Scan for the cell matching the given text and deliver its (X, Y) coordinate at center. 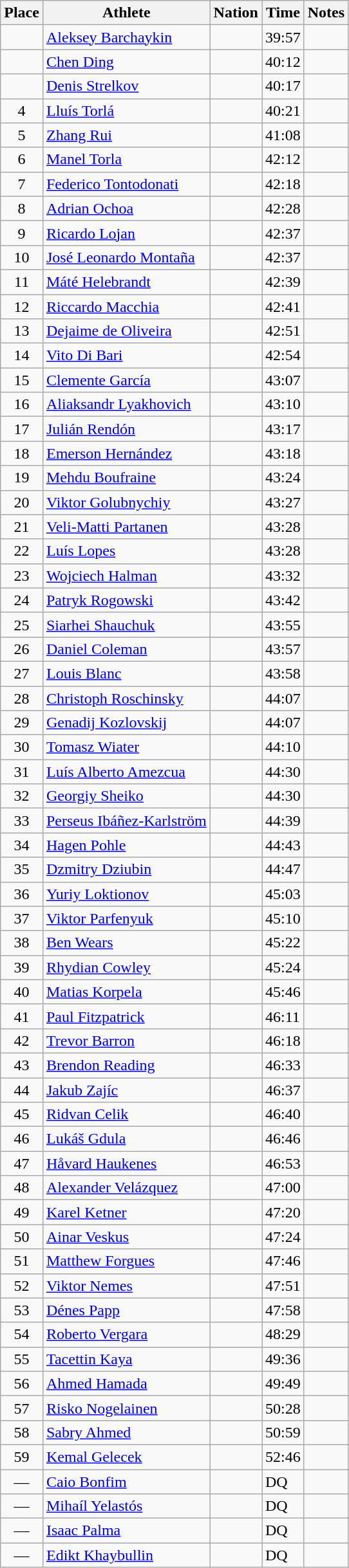
43:55 (283, 624)
Ahmed Hamada (126, 1383)
Nation (236, 13)
10 (22, 257)
47:24 (283, 1237)
Roberto Vergara (126, 1335)
Sabry Ahmed (126, 1432)
Matthew Forgues (126, 1261)
24 (22, 600)
Genadij Kozlovskij (126, 723)
Karel Ketner (126, 1212)
Paul Fitzpatrick (126, 1016)
45 (22, 1115)
46:18 (283, 1041)
Georgiy Sheiko (126, 796)
Brendon Reading (126, 1065)
Alexander Velázquez (126, 1188)
42:39 (283, 282)
58 (22, 1432)
44:39 (283, 821)
Dejaime de Oliveira (126, 331)
46 (22, 1139)
57 (22, 1408)
44:10 (283, 747)
46:11 (283, 1016)
Ben Wears (126, 943)
Jakub Zajíc (126, 1090)
44:47 (283, 870)
47:20 (283, 1212)
Viktor Parfenyuk (126, 918)
47:58 (283, 1310)
45:24 (283, 967)
59 (22, 1457)
41:08 (283, 135)
42:41 (283, 307)
Aleksey Barchaykin (126, 37)
39:57 (283, 37)
16 (22, 405)
Riccardo Macchia (126, 307)
44 (22, 1090)
14 (22, 356)
30 (22, 747)
11 (22, 282)
Perseus Ibáñez-Karlström (126, 821)
7 (22, 184)
43:57 (283, 649)
Edikt Khaybullin (126, 1555)
46:33 (283, 1065)
Daniel Coleman (126, 649)
Trevor Barron (126, 1041)
43 (22, 1065)
Rhydian Cowley (126, 967)
43:58 (283, 673)
53 (22, 1310)
35 (22, 870)
49:49 (283, 1383)
Ricardo Lojan (126, 233)
52 (22, 1286)
15 (22, 380)
43:27 (283, 502)
22 (22, 551)
38 (22, 943)
Patryk Rogowski (126, 600)
Clemente García (126, 380)
40:21 (283, 111)
17 (22, 429)
34 (22, 845)
46:46 (283, 1139)
Christoph Roschinsky (126, 698)
Chen Ding (126, 62)
Risko Nogelainen (126, 1408)
46:37 (283, 1090)
5 (22, 135)
Yuriy Loktionov (126, 894)
40 (22, 992)
Adrian Ochoa (126, 208)
42:51 (283, 331)
45:03 (283, 894)
Caio Bonfim (126, 1481)
Håvard Haukenes (126, 1163)
50 (22, 1237)
48:29 (283, 1335)
Notes (326, 13)
42 (22, 1041)
43:24 (283, 478)
Dzmitry Dziubin (126, 870)
Isaac Palma (126, 1531)
Vito Di Bari (126, 356)
Tomasz Wiater (126, 747)
52:46 (283, 1457)
28 (22, 698)
Ridvan Celik (126, 1115)
Manel Torla (126, 160)
Viktor Golubnychiy (126, 502)
42:12 (283, 160)
27 (22, 673)
41 (22, 1016)
43:10 (283, 405)
Lukáš Gdula (126, 1139)
33 (22, 821)
46:53 (283, 1163)
50:28 (283, 1408)
25 (22, 624)
6 (22, 160)
20 (22, 502)
Louis Blanc (126, 673)
55 (22, 1359)
19 (22, 478)
43:17 (283, 429)
40:12 (283, 62)
Athlete (126, 13)
8 (22, 208)
Kemal Gelecek (126, 1457)
4 (22, 111)
42:54 (283, 356)
49:36 (283, 1359)
47 (22, 1163)
26 (22, 649)
José Leonardo Montaña (126, 257)
44:43 (283, 845)
29 (22, 723)
54 (22, 1335)
49 (22, 1212)
Luís Alberto Amezcua (126, 772)
37 (22, 918)
Hagen Pohle (126, 845)
46:40 (283, 1115)
47:51 (283, 1286)
Luís Lopes (126, 551)
Tacettin Kaya (126, 1359)
Wojciech Halman (126, 576)
Time (283, 13)
Siarhei Shauchuk (126, 624)
23 (22, 576)
Place (22, 13)
Mihaíl Yelastós (126, 1506)
50:59 (283, 1432)
43:42 (283, 600)
13 (22, 331)
31 (22, 772)
56 (22, 1383)
47:00 (283, 1188)
48 (22, 1188)
Viktor Nemes (126, 1286)
Zhang Rui (126, 135)
39 (22, 967)
45:22 (283, 943)
Lluís Torlá (126, 111)
Denis Strelkov (126, 86)
Matias Korpela (126, 992)
Máté Helebrandt (126, 282)
Julián Rendón (126, 429)
Emerson Hernández (126, 453)
51 (22, 1261)
43:32 (283, 576)
45:10 (283, 918)
43:18 (283, 453)
Aliaksandr Lyakhovich (126, 405)
Mehdu Boufraine (126, 478)
Dénes Papp (126, 1310)
43:07 (283, 380)
Ainar Veskus (126, 1237)
Federico Tontodonati (126, 184)
9 (22, 233)
18 (22, 453)
42:18 (283, 184)
45:46 (283, 992)
21 (22, 527)
Veli-Matti Partanen (126, 527)
36 (22, 894)
42:28 (283, 208)
40:17 (283, 86)
12 (22, 307)
32 (22, 796)
47:46 (283, 1261)
